Return (x, y) of the center of cell containing provided text 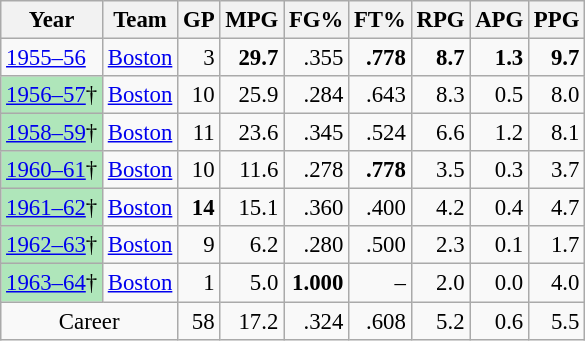
11.6 (252, 170)
1.7 (557, 245)
8.0 (557, 95)
1.2 (500, 133)
1.3 (500, 58)
4.2 (440, 208)
FT% (380, 20)
6.6 (440, 133)
5.0 (252, 283)
Year (52, 20)
0.0 (500, 283)
1955–56 (52, 58)
4.0 (557, 283)
58 (199, 321)
3 (199, 58)
6.2 (252, 245)
1 (199, 283)
23.6 (252, 133)
2.3 (440, 245)
4.7 (557, 208)
.284 (316, 95)
Career (90, 321)
.643 (380, 95)
1960–61† (52, 170)
.524 (380, 133)
29.7 (252, 58)
8.1 (557, 133)
14 (199, 208)
2.0 (440, 283)
.280 (316, 245)
0.1 (500, 245)
.400 (380, 208)
1962–63† (52, 245)
APG (500, 20)
25.9 (252, 95)
FG% (316, 20)
3.5 (440, 170)
15.1 (252, 208)
.345 (316, 133)
.500 (380, 245)
1958–59† (52, 133)
3.7 (557, 170)
.360 (316, 208)
0.4 (500, 208)
.324 (316, 321)
1.000 (316, 283)
Team (140, 20)
0.3 (500, 170)
RPG (440, 20)
.355 (316, 58)
5.2 (440, 321)
MPG (252, 20)
1963–64† (52, 283)
.278 (316, 170)
.608 (380, 321)
9 (199, 245)
9.7 (557, 58)
0.6 (500, 321)
1956–57† (52, 95)
1961–62† (52, 208)
– (380, 283)
0.5 (500, 95)
11 (199, 133)
GP (199, 20)
8.7 (440, 58)
8.3 (440, 95)
PPG (557, 20)
17.2 (252, 321)
5.5 (557, 321)
